Return (X, Y) of the center of cell containing provided text 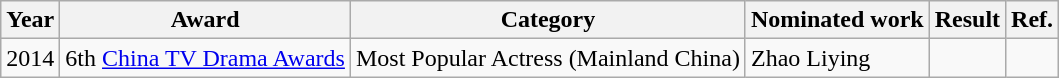
Zhao Liying (837, 58)
Category (548, 20)
Most Popular Actress (Mainland China) (548, 58)
Result (967, 20)
Ref. (1032, 20)
Nominated work (837, 20)
2014 (30, 58)
Year (30, 20)
Award (206, 20)
6th China TV Drama Awards (206, 58)
